Capture the cell that displays the provided text and extract its [x, y] central coordinate. 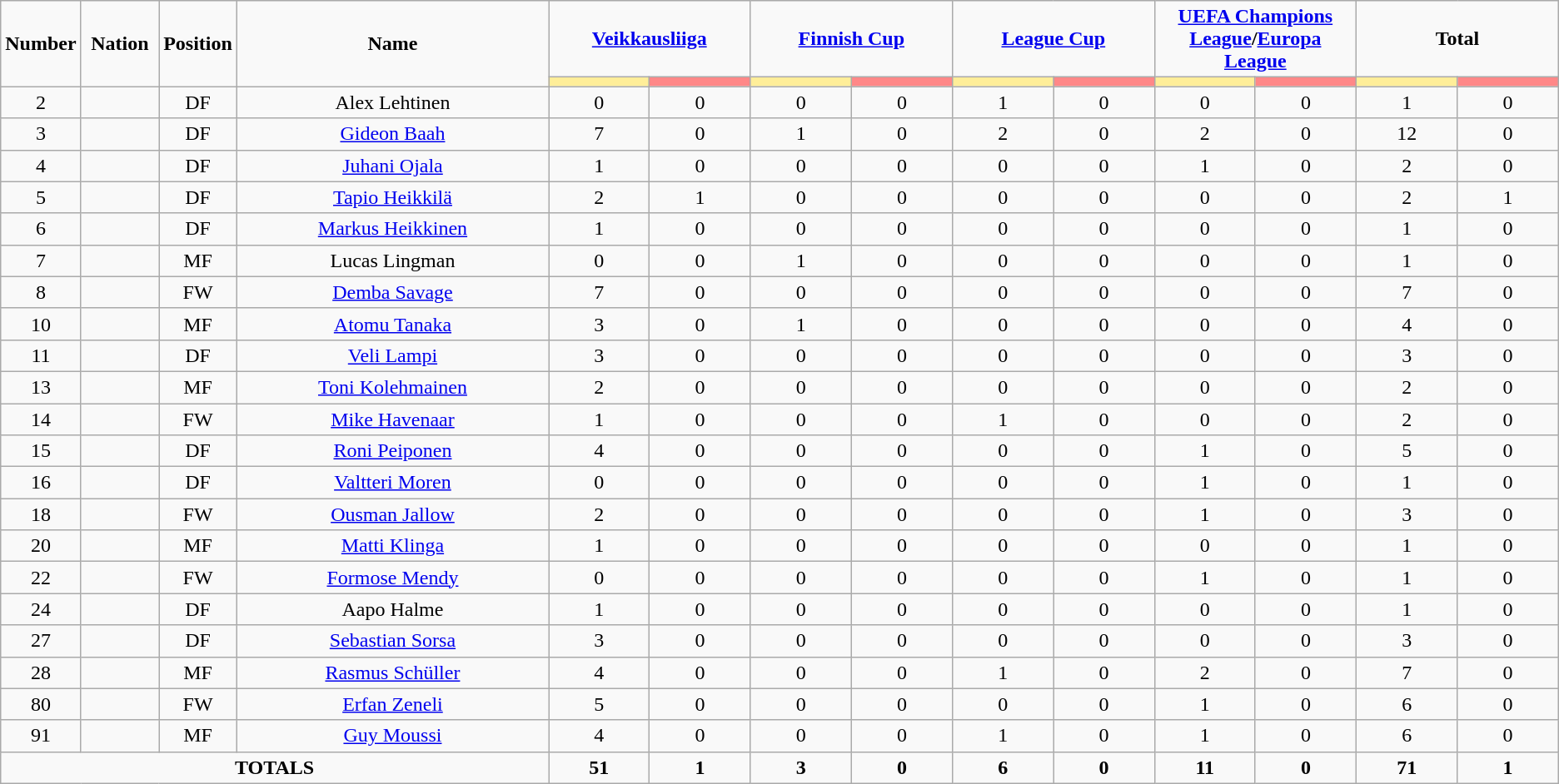
22 [41, 578]
Position [198, 43]
18 [41, 514]
Tapio Heikkilä [392, 197]
27 [41, 641]
Veikkausliiga [650, 39]
Matti Klinga [392, 546]
91 [41, 736]
Total [1457, 39]
UEFA Champions League/Europa League [1256, 39]
14 [41, 419]
28 [41, 672]
13 [41, 387]
10 [41, 324]
Demba Savage [392, 292]
Valtteri Moren [392, 483]
Alex Lehtinen [392, 102]
80 [41, 704]
Ousman Jallow [392, 514]
15 [41, 451]
24 [41, 609]
Nation [120, 43]
Mike Havenaar [392, 419]
Finnish Cup [851, 39]
Name [392, 43]
Sebastian Sorsa [392, 641]
Number [41, 43]
League Cup [1054, 39]
12 [1407, 134]
Veli Lampi [392, 355]
TOTALS [275, 767]
Aapo Halme [392, 609]
20 [41, 546]
Toni Kolehmainen [392, 387]
Atomu Tanaka [392, 324]
51 [598, 767]
Juhani Ojala [392, 166]
Roni Peiponen [392, 451]
16 [41, 483]
71 [1407, 767]
8 [41, 292]
Markus Heikkinen [392, 229]
Rasmus Schüller [392, 672]
Lucas Lingman [392, 261]
Erfan Zeneli [392, 704]
Formose Mendy [392, 578]
Gideon Baah [392, 134]
Guy Moussi [392, 736]
